Find where the given text appears and provide that cell's center as [x, y] coordinate. 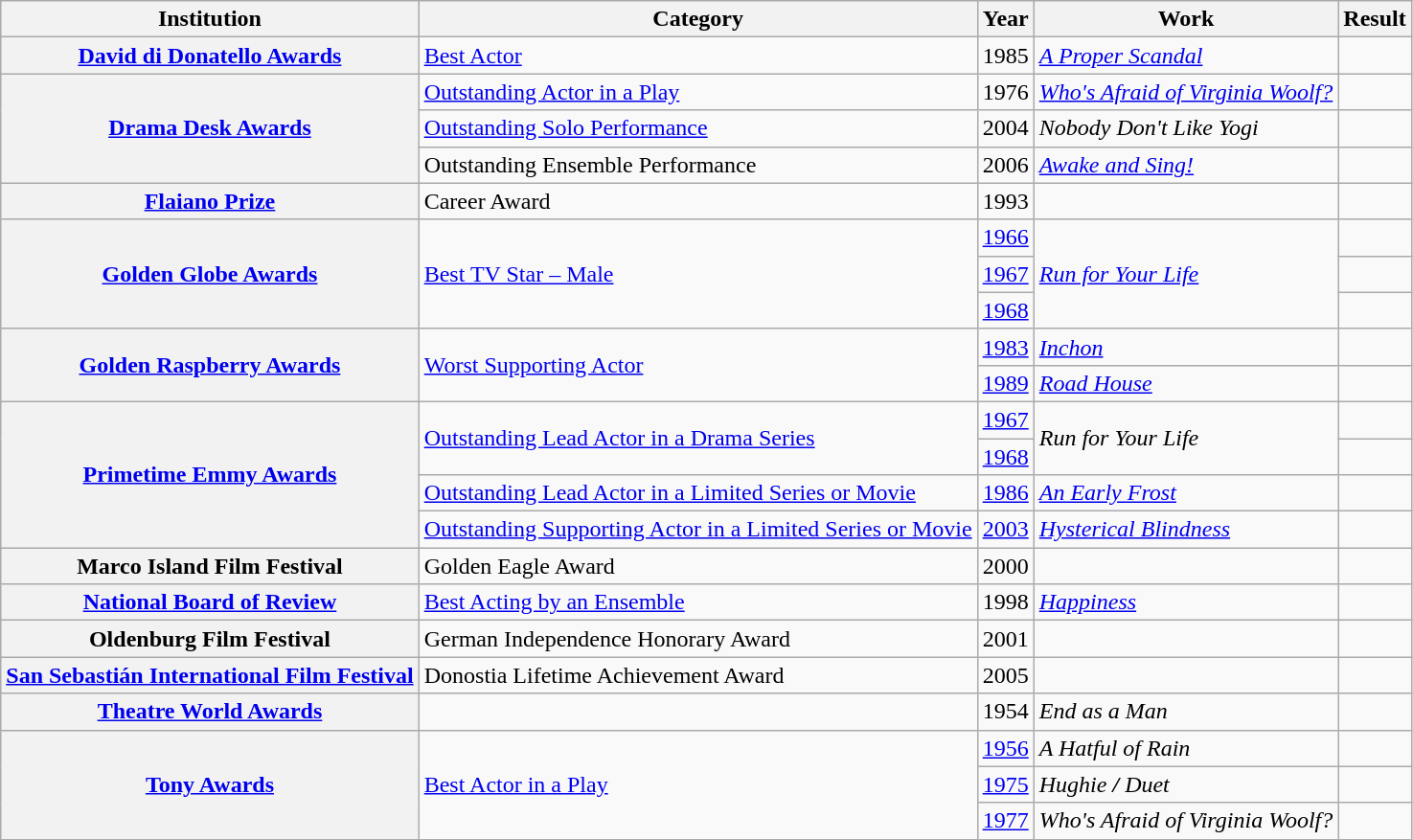
2004 [1006, 128]
1976 [1006, 92]
Outstanding Supporting Actor in a Limited Series or Movie [697, 530]
Career Award [697, 201]
1998 [1006, 602]
Oldenburg Film Festival [210, 639]
A Hatful of Rain [1186, 748]
2001 [1006, 639]
Hysterical Blindness [1186, 530]
2000 [1006, 566]
Best Actor in a Play [697, 784]
1954 [1006, 712]
1966 [1006, 238]
Outstanding Ensemble Performance [697, 165]
Drama Desk Awards [210, 128]
Tony Awards [210, 784]
Worst Supporting Actor [697, 365]
Golden Eagle Award [697, 566]
1985 [1006, 56]
San Sebastián International Film Festival [210, 675]
Donostia Lifetime Achievement Award [697, 675]
German Independence Honorary Award [697, 639]
1977 [1006, 821]
Result [1375, 19]
Road House [1186, 383]
Hughie / Duet [1186, 784]
Golden Raspberry Awards [210, 365]
Institution [210, 19]
Awake and Sing! [1186, 165]
1975 [1006, 784]
Best Actor [697, 56]
1956 [1006, 748]
End as a Man [1186, 712]
Outstanding Lead Actor in a Drama Series [697, 438]
2006 [1006, 165]
Outstanding Solo Performance [697, 128]
Year [1006, 19]
1986 [1006, 493]
National Board of Review [210, 602]
David di Donatello Awards [210, 56]
Work [1186, 19]
1993 [1006, 201]
1989 [1006, 383]
1983 [1006, 347]
Flaiano Prize [210, 201]
Outstanding Lead Actor in a Limited Series or Movie [697, 493]
An Early Frost [1186, 493]
Marco Island Film Festival [210, 566]
Category [697, 19]
Best TV Star – Male [697, 274]
Primetime Emmy Awards [210, 474]
A Proper Scandal [1186, 56]
2005 [1006, 675]
Outstanding Actor in a Play [697, 92]
Inchon [1186, 347]
2003 [1006, 530]
Nobody Don't Like Yogi [1186, 128]
Happiness [1186, 602]
Theatre World Awards [210, 712]
Best Acting by an Ensemble [697, 602]
Golden Globe Awards [210, 274]
